From the cell containing the given text, extract its center point as (X, Y) coordinate. 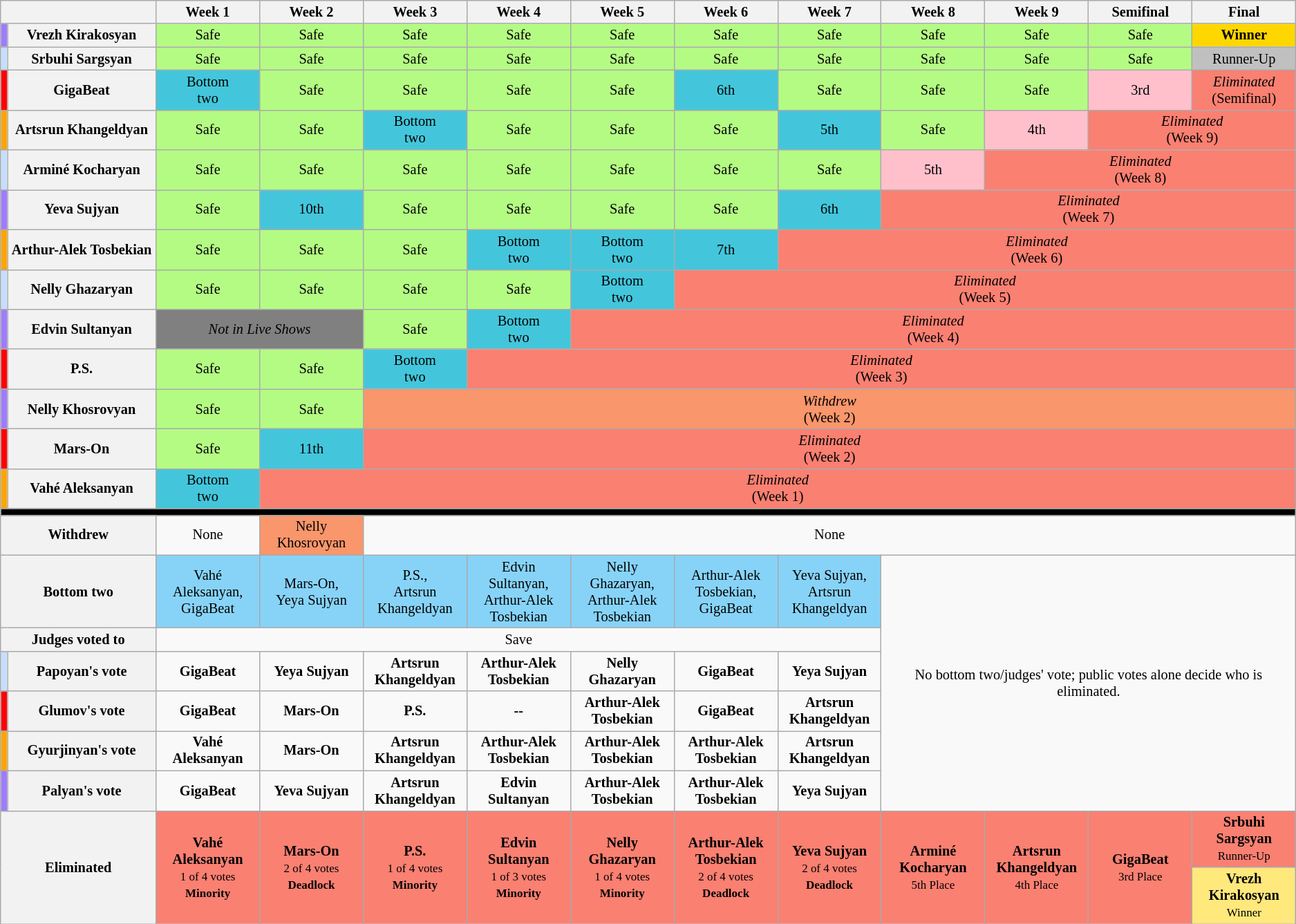
Final (1244, 12)
Papoyan's vote (82, 671)
-- (518, 711)
10th (312, 209)
Vrezh Kirakosyan (82, 35)
Week 2 (312, 12)
Eliminated (79, 867)
Semifinal (1140, 12)
Arminé Kocharyan (82, 170)
Edvin Sultanyan,Arthur-Alek Tosbekian (518, 592)
Week 7 (829, 12)
Week 3 (415, 12)
Eliminated (Week 6) (1037, 249)
Bottom two (79, 592)
4th (1037, 130)
P.S.1 of 4 votes Minority (415, 867)
Eliminated (Week 2) (829, 449)
Eliminated (Week 3) (881, 369)
Vahé Aleksanyan1 of 4 votes Minority (208, 867)
P.S.,Artsrun Khangeldyan (415, 592)
Nelly Ghazaryan1 of 4 votes Minority (622, 867)
Vrezh KirakosyanWinner (1244, 895)
No bottom two/judges' vote; public votes alone decide who is eliminated. (1089, 683)
Edvin Sultanyan1 of 3 votes Minority (518, 867)
3rd (1140, 90)
Palyan's vote (82, 791)
Eliminated (Week 5) (985, 290)
Eliminated (Week 4) (933, 329)
Srbuhi SargsyanRunner-Up (1244, 839)
Gyurjinyan's vote (82, 751)
Week 5 (622, 12)
Mars-On,Yeya Sujyan (312, 592)
Runner-Up (1244, 59)
Not in Live Shows (260, 329)
Arminé Kocharyan5th Place (933, 867)
Week 1 (208, 12)
Vahé Aleksanyan,GigaBeat (208, 592)
GigaBeat3rd Place (1140, 867)
Eliminated (Week 8) (1140, 170)
Week 4 (518, 12)
Eliminated (Week 7) (1089, 209)
Srbuhi Sargsyan (82, 59)
Glumov's vote (82, 711)
Week 8 (933, 12)
Winner (1244, 35)
Withdrew (Week 2) (829, 409)
Nelly Ghazaryan,Arthur-Alek Tosbekian (622, 592)
Week 6 (726, 12)
7th (726, 249)
Eliminated (Semifinal) (1244, 90)
Yeva Sujyan,Artsrun Khangeldyan (829, 592)
Eliminated (Week 1) (778, 489)
Save (518, 639)
Mars-On2 of 4 votes Deadlock (312, 867)
11th (312, 449)
Eliminated (Week 9) (1192, 130)
Withdrew (79, 535)
Yeva Sujyan2 of 4 votes Deadlock (829, 867)
Artsrun Khangeldyan4th Place (1037, 867)
Arthur-Alek Tosbekian2 of 4 votes Deadlock (726, 867)
Arthur-Alek Tosbekian,GigaBeat (726, 592)
Week 9 (1037, 12)
Judges voted to (79, 639)
